Detect which cell encompasses the target text, then output its [x, y] center coordinate. 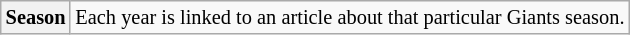
Season [36, 17]
Each year is linked to an article about that particular Giants season. [350, 17]
